For the text-containing cell, return its midpoint in [X, Y] coordinate format. 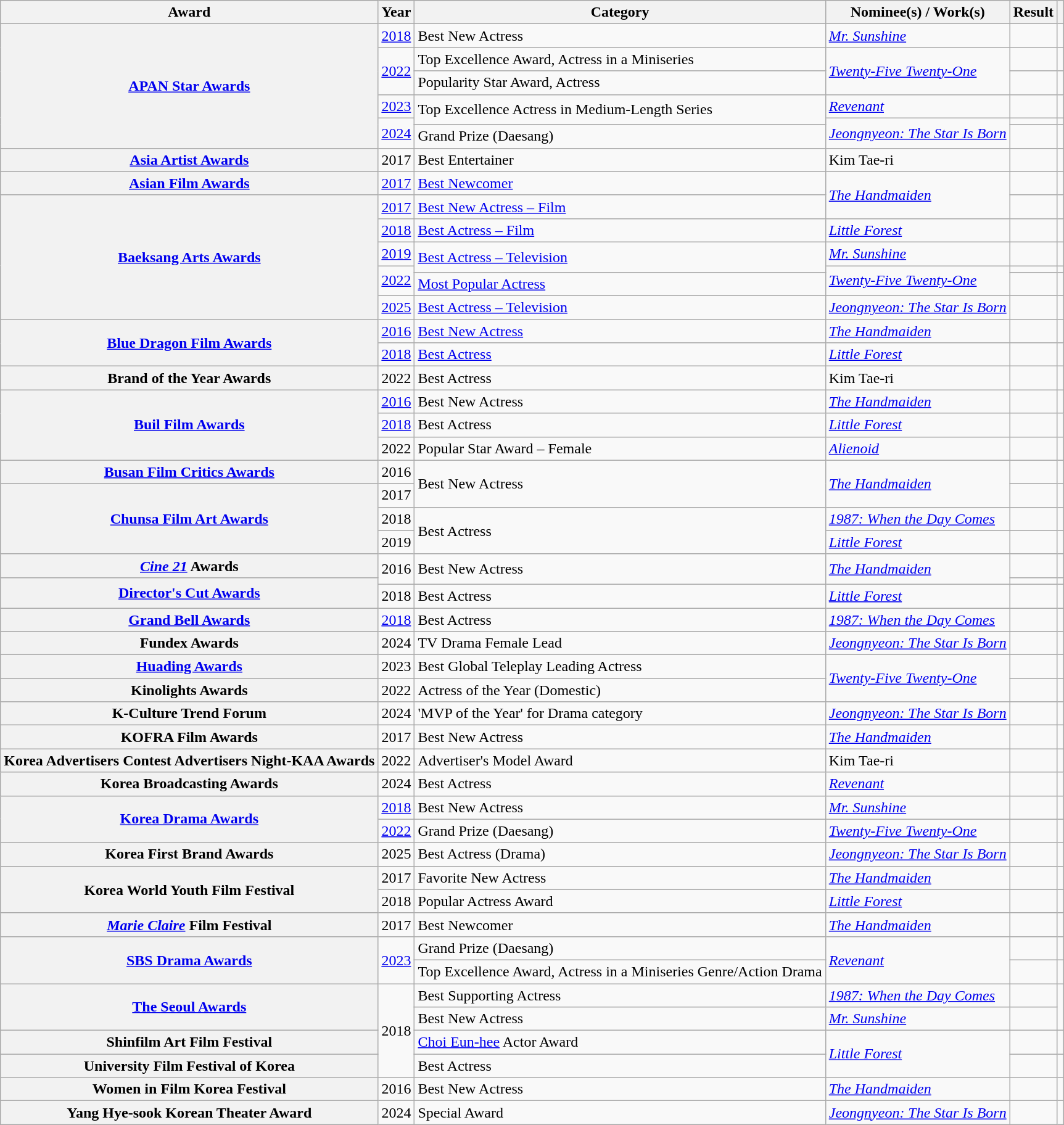
KOFRA Film Awards [189, 737]
Asia Artist Awards [189, 160]
Most Popular Actress [620, 284]
Popular Actress Award [620, 901]
K-Culture Trend Forum [189, 714]
Korea First Brand Awards [189, 854]
Yang Hye-sook Korean Theater Award [189, 1113]
Women in Film Korea Festival [189, 1089]
Award [189, 12]
Category [620, 12]
University Film Festival of Korea [189, 1066]
Huading Awards [189, 667]
Advertiser's Model Award [620, 760]
'MVP of the Year' for Drama category [620, 714]
Result [1033, 12]
Grand Bell Awards [189, 620]
Best Actress (Drama) [620, 854]
Top Excellence Award, Actress in a Miniseries [620, 59]
Cine 21 Awards [189, 566]
The Seoul Awards [189, 1007]
Asian Film Awards [189, 183]
Brand of the Year Awards [189, 378]
Kinolights Awards [189, 690]
Chunsa Film Art Awards [189, 519]
Korea World Youth Film Festival [189, 889]
TV Drama Female Lead [620, 643]
Fundex Awards [189, 643]
Korea Drama Awards [189, 819]
APAN Star Awards [189, 86]
Blue Dragon Film Awards [189, 343]
Baeksang Arts Awards [189, 257]
Actress of the Year (Domestic) [620, 690]
SBS Drama Awards [189, 960]
Marie Claire Film Festival [189, 925]
Best Actress – Film [620, 230]
Choi Eun-hee Actor Award [620, 1042]
Best New Actress – Film [620, 207]
Nominee(s) / Work(s) [918, 12]
Busan Film Critics Awards [189, 472]
Top Excellence Actress in Medium-Length Series [620, 110]
Shinfilm Art Film Festival [189, 1042]
Alienoid [918, 448]
Director's Cut Awards [189, 592]
Best Supporting Actress [620, 995]
Popularity Star Award, Actress [620, 83]
Best Global Teleplay Leading Actress [620, 667]
Korea Broadcasting Awards [189, 784]
Best Entertainer [620, 160]
Korea Advertisers Contest Advertisers Night-KAA Awards [189, 760]
Favorite New Actress [620, 878]
Top Excellence Award, Actress in a Miniseries Genre/Action Drama [620, 971]
Popular Star Award – Female [620, 448]
Year [396, 12]
Buil Film Awards [189, 425]
Special Award [620, 1113]
